Capture the cell that displays the provided text and extract its (x, y) central coordinate. 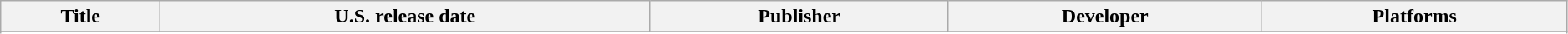
Title (80, 17)
U.S. release date (405, 17)
Publisher (799, 17)
Developer (1104, 17)
Platforms (1414, 17)
